Locate the cell with the specified text and output its (x, y) center coordinate. 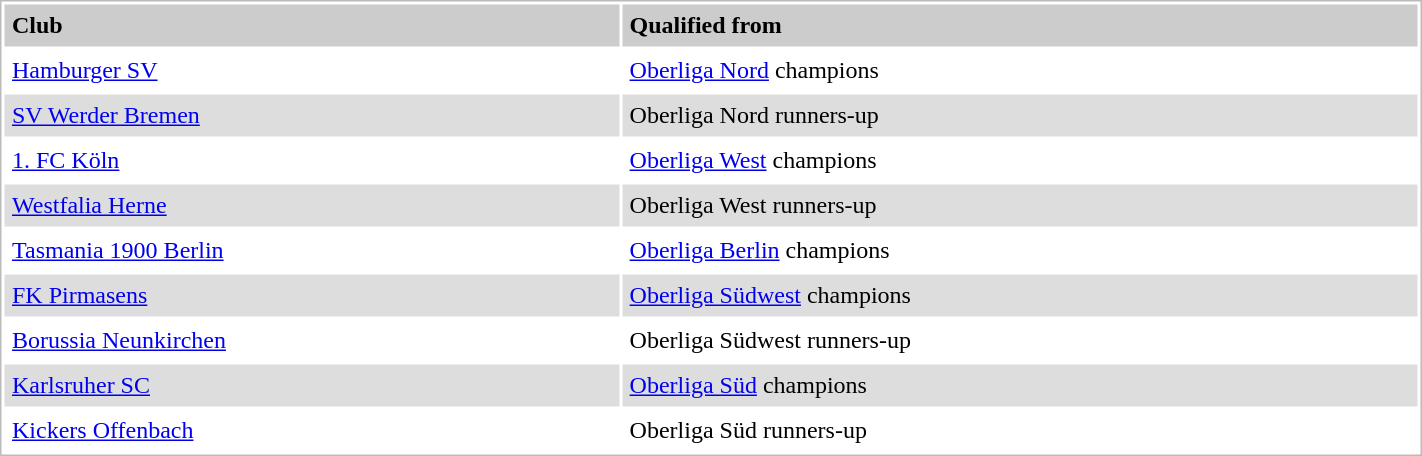
Oberliga Nord champions (1020, 71)
Oberliga Süd runners-up (1020, 431)
Oberliga West champions (1020, 161)
Oberliga West runners-up (1020, 205)
Oberliga Südwest champions (1020, 295)
Hamburger SV (312, 71)
SV Werder Bremen (312, 115)
Westfalia Herne (312, 205)
Tasmania 1900 Berlin (312, 251)
Karlsruher SC (312, 385)
Qualified from (1020, 25)
Club (312, 25)
FK Pirmasens (312, 295)
Kickers Offenbach (312, 431)
Oberliga Süd champions (1020, 385)
Oberliga Südwest runners-up (1020, 341)
1. FC Köln (312, 161)
Oberliga Berlin champions (1020, 251)
Borussia Neunkirchen (312, 341)
Oberliga Nord runners-up (1020, 115)
